Find where the given text appears and provide that cell's center as (X, Y) coordinate. 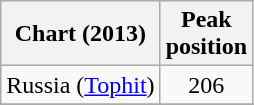
Chart (2013) (80, 34)
Russia (Tophit) (80, 85)
206 (206, 85)
Peakposition (206, 34)
